For the text-containing cell, return its midpoint in (x, y) coordinate format. 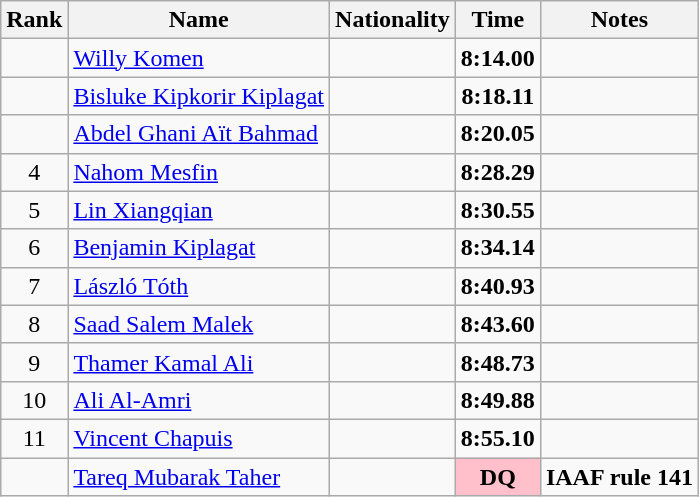
8 (34, 324)
IAAF rule 141 (619, 477)
11 (34, 438)
8:14.00 (498, 58)
8:34.14 (498, 248)
8:49.88 (498, 400)
10 (34, 400)
Nationality (393, 20)
DQ (498, 477)
4 (34, 172)
9 (34, 362)
8:40.93 (498, 286)
7 (34, 286)
Lin Xiangqian (199, 210)
Name (199, 20)
Tareq Mubarak Taher (199, 477)
Time (498, 20)
8:18.11 (498, 96)
Bisluke Kipkorir Kiplagat (199, 96)
Ali Al-Amri (199, 400)
Vincent Chapuis (199, 438)
Saad Salem Malek (199, 324)
Benjamin Kiplagat (199, 248)
8:43.60 (498, 324)
8:20.05 (498, 134)
8:28.29 (498, 172)
6 (34, 248)
Thamer Kamal Ali (199, 362)
László Tóth (199, 286)
8:55.10 (498, 438)
Nahom Mesfin (199, 172)
Willy Komen (199, 58)
Notes (619, 20)
8:30.55 (498, 210)
Abdel Ghani Aït Bahmad (199, 134)
Rank (34, 20)
5 (34, 210)
8:48.73 (498, 362)
